Extract the [x, y] coordinate from the center of the cell holding the provided text.  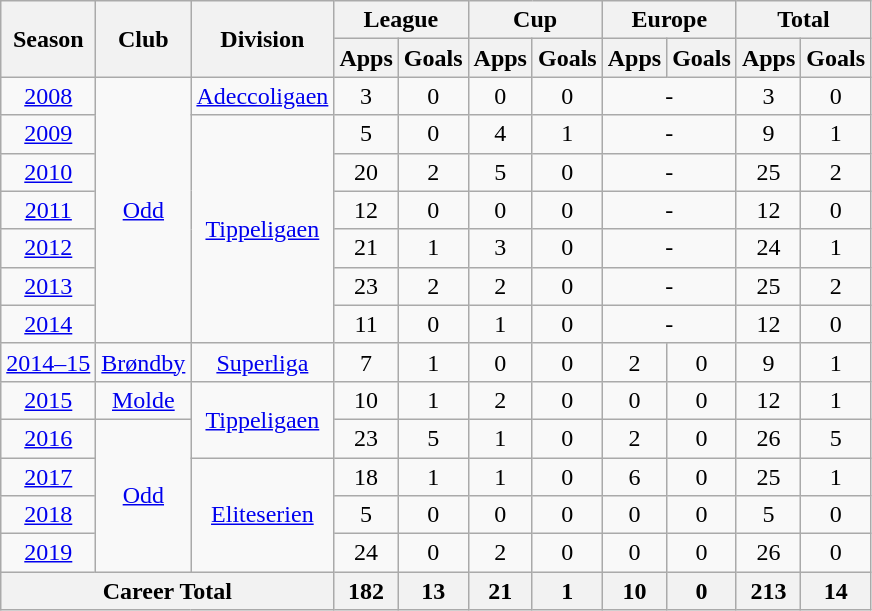
Europe [669, 20]
Season [48, 39]
2014–15 [48, 362]
Brøndby [144, 362]
Molde [144, 400]
18 [366, 477]
4 [500, 134]
2009 [48, 134]
2016 [48, 438]
6 [634, 477]
Division [262, 39]
2014 [48, 324]
Club [144, 39]
League [401, 20]
Cup [535, 20]
2017 [48, 477]
14 [836, 591]
Eliteserien [262, 515]
2013 [48, 286]
Adeccoligaen [262, 96]
Career Total [168, 591]
13 [433, 591]
2011 [48, 210]
Superliga [262, 362]
11 [366, 324]
20 [366, 172]
2019 [48, 553]
7 [366, 362]
2015 [48, 400]
2008 [48, 96]
2012 [48, 248]
Total [803, 20]
2010 [48, 172]
2018 [48, 515]
182 [366, 591]
213 [768, 591]
